For the text-containing cell, return its midpoint in [x, y] coordinate format. 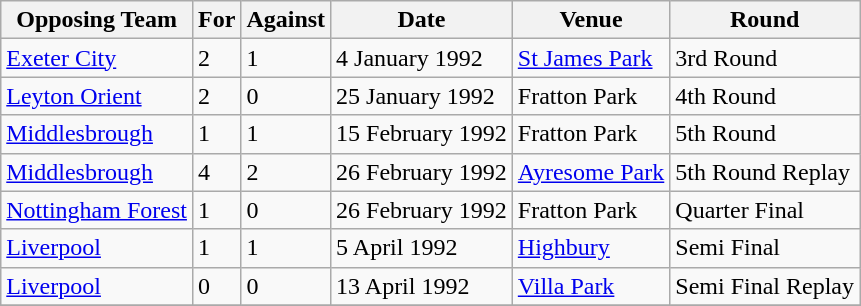
5 April 1992 [422, 248]
Ayresome Park [591, 172]
St James Park [591, 58]
Highbury [591, 248]
Villa Park [591, 286]
Round [765, 20]
Venue [591, 20]
5th Round [765, 134]
25 January 1992 [422, 96]
Exeter City [97, 58]
Semi Final [765, 248]
Nottingham Forest [97, 210]
Leyton Orient [97, 96]
4 January 1992 [422, 58]
3rd Round [765, 58]
Quarter Final [765, 210]
13 April 1992 [422, 286]
Semi Final Replay [765, 286]
Opposing Team [97, 20]
Date [422, 20]
4th Round [765, 96]
Against [286, 20]
5th Round Replay [765, 172]
15 February 1992 [422, 134]
For [216, 20]
4 [216, 172]
